Find where the given text appears and provide that cell's center as (X, Y) coordinate. 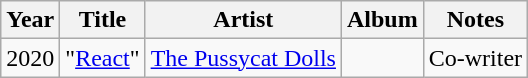
Artist (243, 20)
2020 (30, 58)
Notes (475, 20)
"React" (102, 58)
Album (382, 20)
Year (30, 20)
The Pussycat Dolls (243, 58)
Title (102, 20)
Co-writer (475, 58)
